Extract the (X, Y) coordinate from the center of the cell holding the provided text.  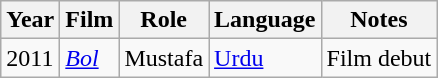
Film debut (379, 58)
Role (164, 20)
Language (265, 20)
2011 (30, 58)
Notes (379, 20)
Bol (90, 58)
Urdu (265, 58)
Year (30, 20)
Film (90, 20)
Mustafa (164, 58)
